From the cell containing the given text, extract its center point as [x, y] coordinate. 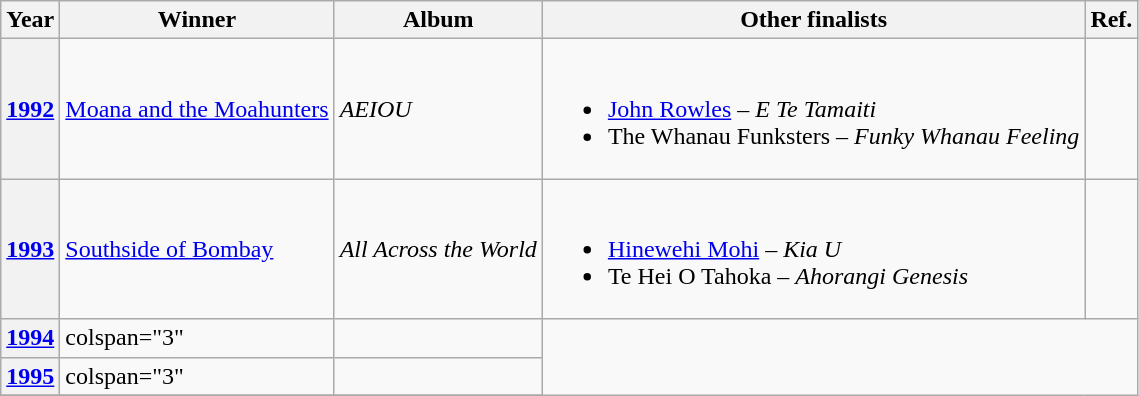
1995 [30, 376]
John Rowles – E Te TamaitiThe Whanau Funksters – Funky Whanau Feeling [814, 109]
Other finalists [814, 20]
1994 [30, 338]
Hinewehi Mohi – Kia UTe Hei O Tahoka – Ahorangi Genesis [814, 249]
Album [438, 20]
Ref. [1112, 20]
1993 [30, 249]
1992 [30, 109]
Moana and the Moahunters [197, 109]
All Across the World [438, 249]
Winner [197, 20]
Southside of Bombay [197, 249]
AEIOU [438, 109]
Year [30, 20]
